From the cell containing the given text, extract its center point as (X, Y) coordinate. 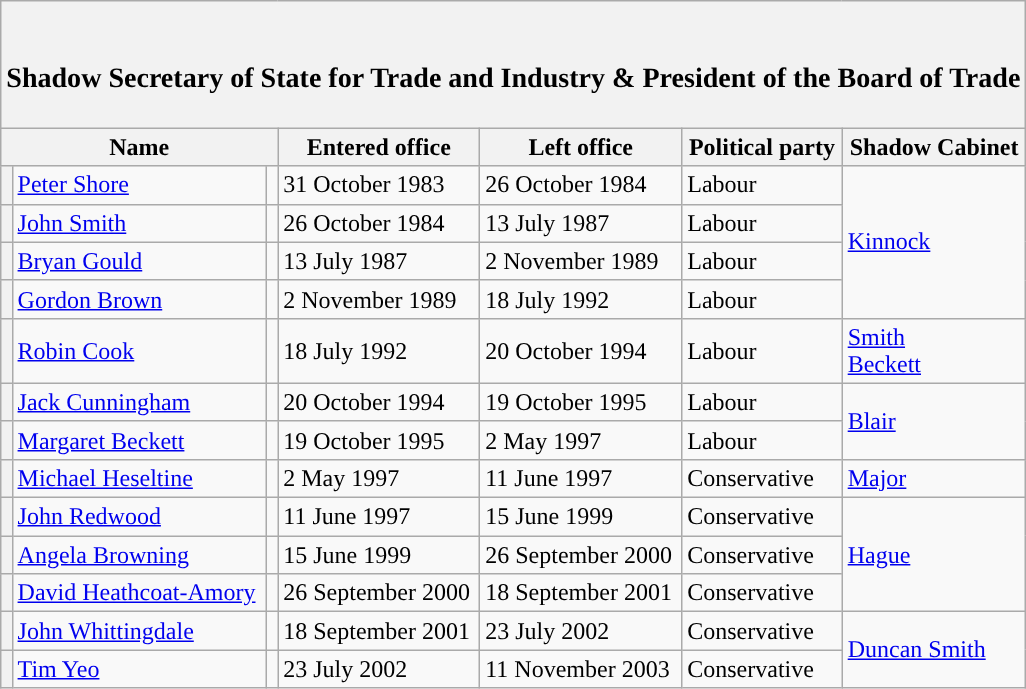
Margaret Beckett (139, 440)
Shadow Secretary of State for Trade and Industry & President of the Board of Trade (514, 64)
Major (934, 478)
Kinnock (934, 242)
John Redwood (139, 517)
Robin Cook (139, 350)
Michael Heseltine (139, 478)
Tim Yeo (139, 669)
Entered office (379, 147)
John Smith (139, 223)
Gordon Brown (139, 299)
Peter Shore (139, 185)
Jack Cunningham (139, 402)
Political party (762, 147)
Bryan Gould (139, 261)
Angela Browning (139, 555)
Shadow Cabinet (934, 147)
Duncan Smith (934, 650)
11 November 2003 (581, 669)
31 October 1983 (379, 185)
SmithBeckett (934, 350)
David Heathcoat-Amory (139, 593)
Blair (934, 421)
John Whittingdale (139, 631)
Hague (934, 555)
Left office (581, 147)
Name (140, 147)
